Detect which cell encompasses the target text, then output its (X, Y) center coordinate. 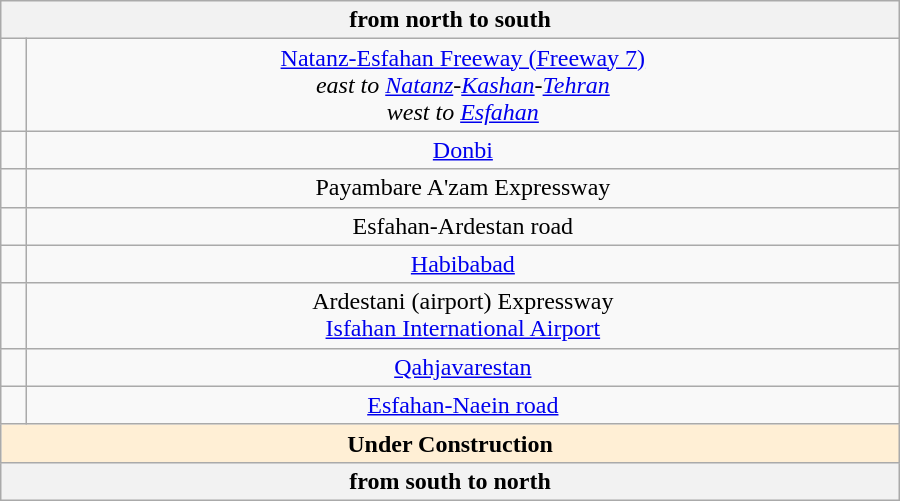
Habibabad (462, 264)
from north to south (450, 20)
Esfahan-Ardestan road (462, 226)
Payambare A'zam Expressway (462, 188)
Natanz-Esfahan Freeway (Freeway 7)east to Natanz-Kashan-Tehranwest to Esfahan (462, 85)
Ardestani (airport) Expressway Isfahan International Airport (462, 316)
Qahjavarestan (462, 367)
Esfahan-Naein road (462, 405)
Donbi (462, 150)
Under Construction (450, 443)
from south to north (450, 481)
